Provide the [x, y] coordinate of the cell's center where the given text is located.  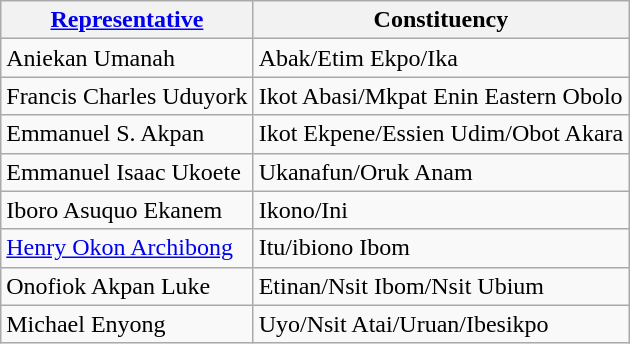
Ikono/Ini [441, 210]
Ikot Abasi/Mkpat Enin Eastern Obolo [441, 96]
Iboro Asuquo Ekanem [127, 210]
Francis Charles Uduyork [127, 96]
Michael Enyong [127, 324]
Henry Okon Archibong [127, 248]
Representative [127, 20]
Onofiok Akpan Luke [127, 286]
Emmanuel Isaac Ukoete [127, 172]
Ikot Ekpene/Essien Udim/Obot Akara [441, 134]
Aniekan Umanah [127, 58]
Uyo/Nsit Atai/Uruan/Ibesikpo [441, 324]
Abak/Etim Ekpo/Ika [441, 58]
Emmanuel S. Akpan [127, 134]
Itu/ibiono Ibom [441, 248]
Constituency [441, 20]
Etinan/Nsit Ibom/Nsit Ubium [441, 286]
Ukanafun/Oruk Anam [441, 172]
